Find where the given text appears and provide that cell's center as (x, y) coordinate. 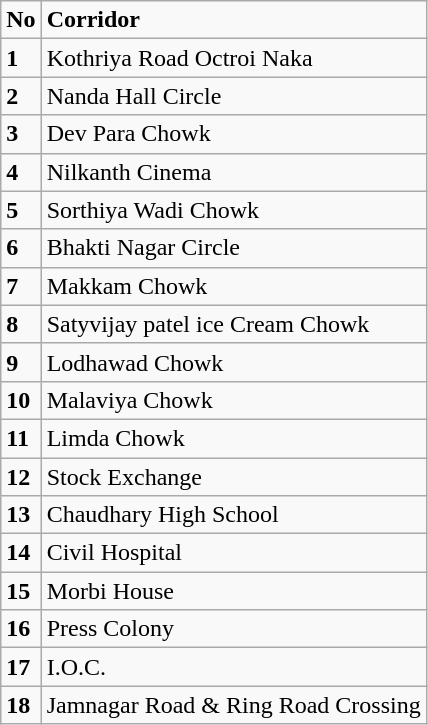
6 (21, 248)
2 (21, 96)
Sorthiya Wadi Chowk (234, 210)
17 (21, 667)
11 (21, 438)
18 (21, 705)
9 (21, 362)
Civil Hospital (234, 553)
13 (21, 515)
Nilkanth Cinema (234, 172)
Jamnagar Road & Ring Road Crossing (234, 705)
Satyvijay patel ice Cream Chowk (234, 324)
Nanda Hall Circle (234, 96)
1 (21, 58)
Bhakti Nagar Circle (234, 248)
4 (21, 172)
7 (21, 286)
Press Colony (234, 629)
Dev Para Chowk (234, 134)
Corridor (234, 20)
15 (21, 591)
Stock Exchange (234, 477)
3 (21, 134)
8 (21, 324)
No (21, 20)
10 (21, 400)
I.O.C. (234, 667)
Morbi House (234, 591)
Malaviya Chowk (234, 400)
Kothriya Road Octroi Naka (234, 58)
Lodhawad Chowk (234, 362)
Limda Chowk (234, 438)
Makkam Chowk (234, 286)
12 (21, 477)
14 (21, 553)
16 (21, 629)
Chaudhary High School (234, 515)
5 (21, 210)
